Detect which cell encompasses the target text, then output its [x, y] center coordinate. 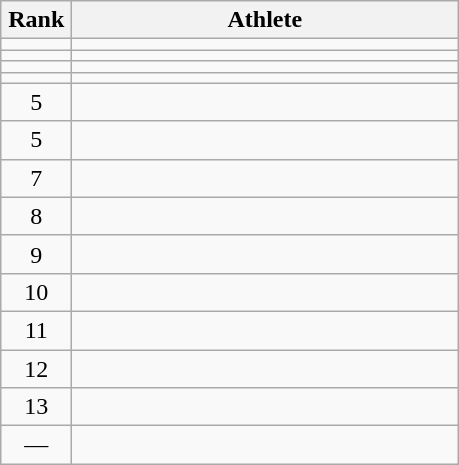
10 [36, 292]
12 [36, 369]
13 [36, 407]
7 [36, 178]
9 [36, 254]
11 [36, 330]
8 [36, 216]
— [36, 445]
Rank [36, 20]
Athlete [265, 20]
